Find where the given text appears and provide that cell's center as (X, Y) coordinate. 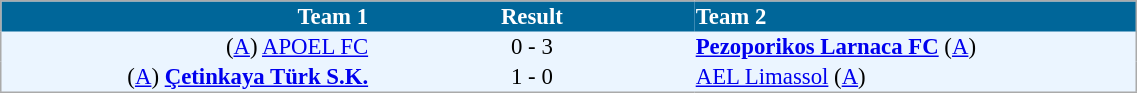
Pezoporikos Larnaca FC (A) (916, 47)
Result (532, 16)
Team 2 (916, 16)
0 - 3 (532, 47)
Team 1 (186, 16)
AEL Limassol (A) (916, 77)
1 - 0 (532, 77)
(A) Çetinkaya Türk S.K. (186, 77)
(A) APOEL FC (186, 47)
